Locate the cell with the specified text and output its [X, Y] center coordinate. 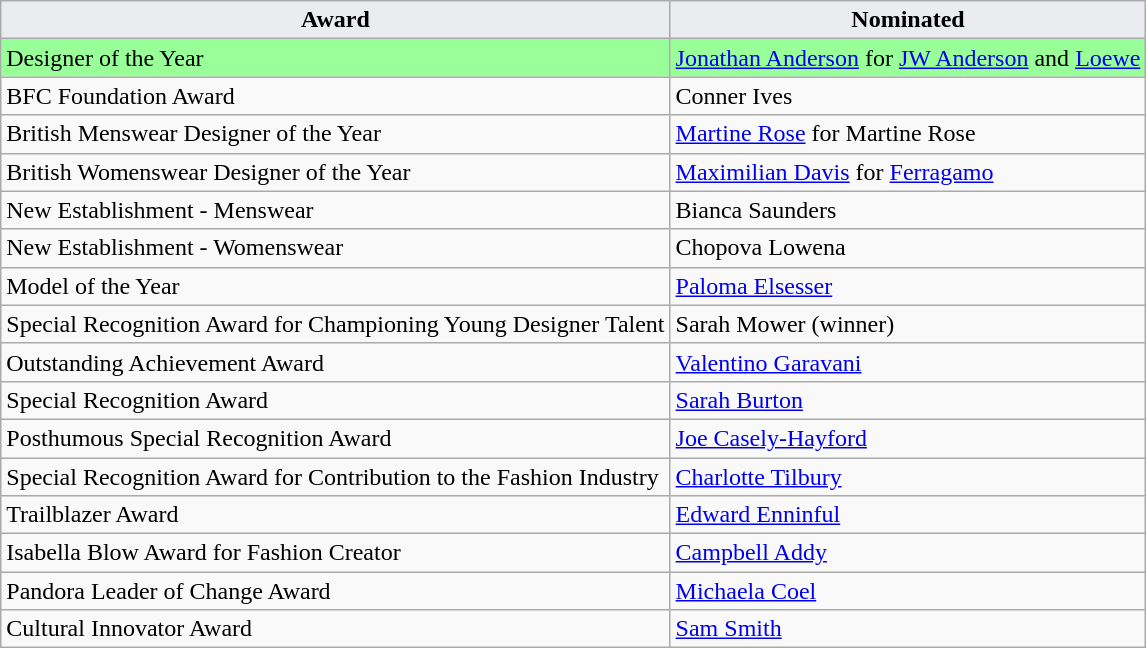
Designer of the Year [336, 58]
British Menswear Designer of the Year [336, 134]
BFC Foundation Award [336, 96]
Maximilian Davis for Ferragamo [908, 172]
Sam Smith [908, 629]
Paloma Elsesser [908, 286]
Bianca Saunders [908, 210]
Michaela Coel [908, 591]
Chopova Lowena [908, 248]
Posthumous Special Recognition Award [336, 438]
Edward Enninful [908, 515]
Pandora Leader of Change Award [336, 591]
Conner Ives [908, 96]
Sarah Burton [908, 400]
Jonathan Anderson for JW Anderson and Loewe [908, 58]
Campbell Addy [908, 553]
Sarah Mower (winner) [908, 324]
Joe Casely-Hayford [908, 438]
Special Recognition Award [336, 400]
Special Recognition Award for Championing Young Designer Talent [336, 324]
New Establishment - Womenswear [336, 248]
Isabella Blow Award for Fashion Creator [336, 553]
Model of the Year [336, 286]
New Establishment - Menswear [336, 210]
Special Recognition Award for Contribution to the Fashion Industry [336, 477]
Award [336, 20]
Trailblazer Award [336, 515]
Nominated [908, 20]
Martine Rose for Martine Rose [908, 134]
Valentino Garavani [908, 362]
Charlotte Tilbury [908, 477]
Outstanding Achievement Award [336, 362]
Cultural Innovator Award [336, 629]
British Womenswear Designer of the Year [336, 172]
